Pinpoint the cell where the given text exists, returning its (x, y) midpoint coordinate. 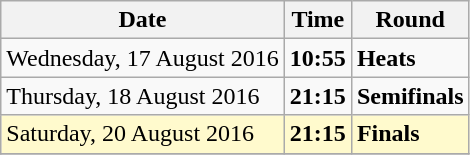
Finals (410, 134)
Thursday, 18 August 2016 (143, 96)
Heats (410, 58)
Round (410, 20)
Wednesday, 17 August 2016 (143, 58)
Saturday, 20 August 2016 (143, 134)
Date (143, 20)
Semifinals (410, 96)
Time (318, 20)
10:55 (318, 58)
